Detect which cell encompasses the target text, then output its (x, y) center coordinate. 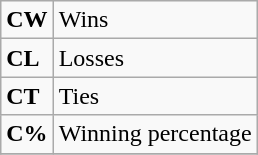
C% (27, 134)
CW (27, 20)
Winning percentage (155, 134)
Wins (155, 20)
CT (27, 96)
Losses (155, 58)
CL (27, 58)
Ties (155, 96)
